Return the (X, Y) coordinate for the center point of the cell that contains the specified text.  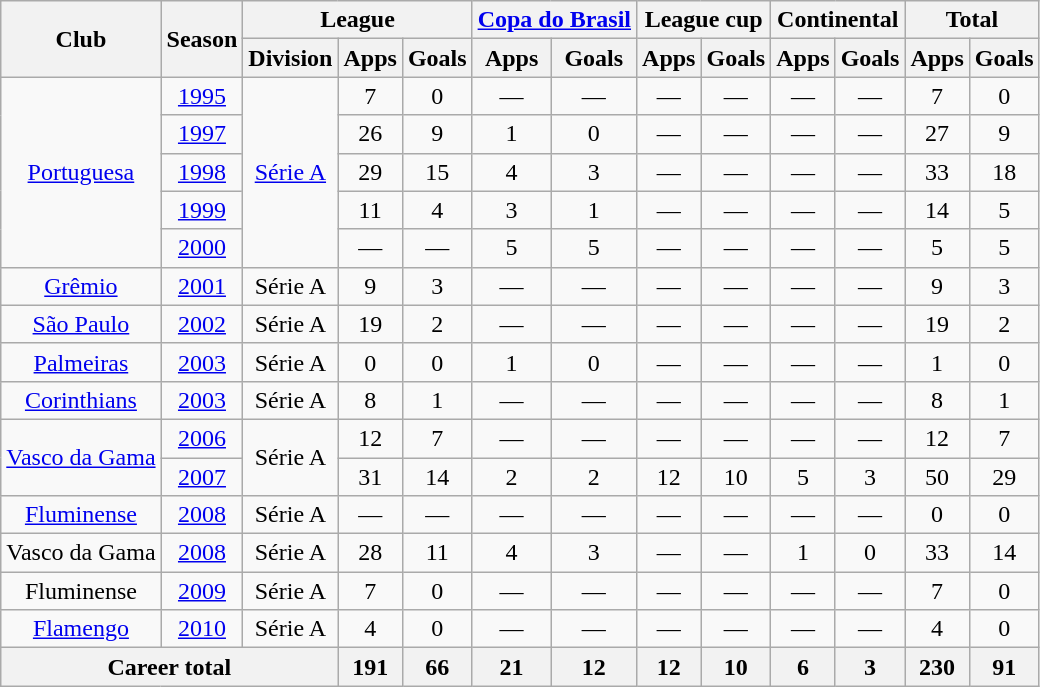
League cup (704, 20)
Palmeiras (81, 362)
Career total (170, 667)
66 (437, 667)
2002 (202, 324)
Grêmio (81, 286)
191 (370, 667)
50 (937, 477)
1998 (202, 172)
6 (803, 667)
2010 (202, 629)
Corinthians (81, 400)
230 (937, 667)
18 (1004, 172)
Club (81, 39)
2001 (202, 286)
Continental (838, 20)
1995 (202, 96)
2009 (202, 591)
21 (512, 667)
28 (370, 553)
São Paulo (81, 324)
1997 (202, 134)
2000 (202, 248)
26 (370, 134)
1999 (202, 210)
91 (1004, 667)
Portuguesa (81, 172)
15 (437, 172)
Division (290, 58)
2006 (202, 438)
Season (202, 39)
League (358, 20)
2007 (202, 477)
31 (370, 477)
Copa do Brasil (554, 20)
Total (972, 20)
27 (937, 134)
Flamengo (81, 629)
